Scan for the cell matching the given text and deliver its (x, y) coordinate at center. 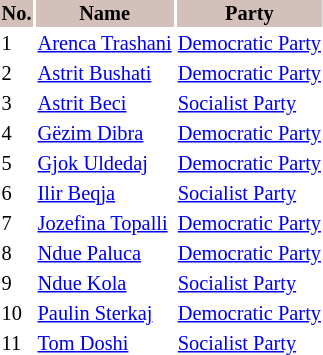
Astrit Bushati (104, 74)
10 (16, 314)
Jozefina Topalli (104, 224)
Astrit Beci (104, 104)
3 (16, 104)
Name (104, 14)
1 (16, 44)
Arenca Trashani (104, 44)
Ilir Beqja (104, 194)
Party (249, 14)
6 (16, 194)
7 (16, 224)
Ndue Kola (104, 284)
Gjok Uldedaj (104, 164)
4 (16, 134)
Paulin Sterkaj (104, 314)
5 (16, 164)
Gëzim Dibra (104, 134)
No. (16, 14)
2 (16, 74)
9 (16, 284)
8 (16, 254)
Ndue Paluca (104, 254)
